Return the [x, y] coordinate for the center point of the cell that contains the specified text.  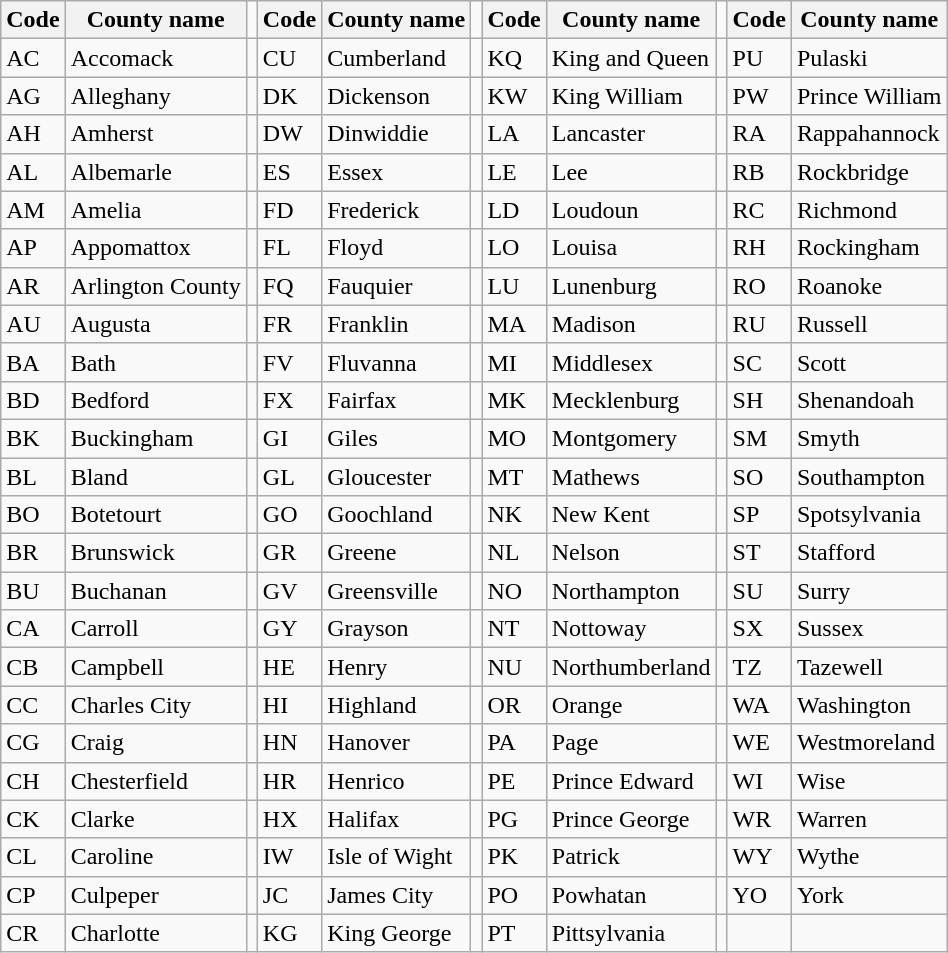
Southampton [869, 477]
LA [514, 134]
Northampton [631, 591]
Botetourt [156, 515]
Chesterfield [156, 781]
Pittsylvania [631, 933]
MI [514, 362]
Northumberland [631, 667]
Scott [869, 362]
Powhatan [631, 895]
RA [759, 134]
LU [514, 286]
Rockingham [869, 248]
Gloucester [396, 477]
RB [759, 172]
Buckingham [156, 438]
LO [514, 248]
AM [33, 210]
Prince Edward [631, 781]
LE [514, 172]
NK [514, 515]
CC [33, 705]
RO [759, 286]
DW [289, 134]
Grayson [396, 629]
SX [759, 629]
AU [33, 324]
James City [396, 895]
HX [289, 819]
Caroline [156, 857]
Halifax [396, 819]
Lunenburg [631, 286]
Arlington County [156, 286]
Lancaster [631, 134]
Lee [631, 172]
KW [514, 96]
Buchanan [156, 591]
Rappahannock [869, 134]
GV [289, 591]
Brunswick [156, 553]
MK [514, 400]
Frederick [396, 210]
PO [514, 895]
Orange [631, 705]
AL [33, 172]
Henry [396, 667]
RU [759, 324]
Bland [156, 477]
Louisa [631, 248]
NT [514, 629]
AP [33, 248]
HN [289, 743]
Clarke [156, 819]
CA [33, 629]
WE [759, 743]
York [869, 895]
Bedford [156, 400]
YO [759, 895]
LD [514, 210]
MA [514, 324]
AH [33, 134]
HE [289, 667]
BK [33, 438]
AC [33, 58]
BR [33, 553]
DK [289, 96]
PK [514, 857]
Pulaski [869, 58]
Roanoke [869, 286]
Alleghany [156, 96]
PW [759, 96]
Isle of Wight [396, 857]
SU [759, 591]
Appomattox [156, 248]
NU [514, 667]
Greene [396, 553]
NL [514, 553]
SM [759, 438]
CK [33, 819]
CL [33, 857]
Montgomery [631, 438]
AG [33, 96]
Nelson [631, 553]
Sussex [869, 629]
TZ [759, 667]
New Kent [631, 515]
PA [514, 743]
IW [289, 857]
Mathews [631, 477]
Cumberland [396, 58]
CH [33, 781]
CU [289, 58]
Spotsylvania [869, 515]
Fluvanna [396, 362]
Franklin [396, 324]
FR [289, 324]
Amherst [156, 134]
Wise [869, 781]
FV [289, 362]
MO [514, 438]
WI [759, 781]
Page [631, 743]
Loudoun [631, 210]
Surry [869, 591]
WY [759, 857]
Madison [631, 324]
BD [33, 400]
JC [289, 895]
PG [514, 819]
BL [33, 477]
FL [289, 248]
Russell [869, 324]
Richmond [869, 210]
GL [289, 477]
Goochland [396, 515]
CB [33, 667]
Essex [396, 172]
Amelia [156, 210]
Greensville [396, 591]
Albemarle [156, 172]
CP [33, 895]
NO [514, 591]
Fauquier [396, 286]
Henrico [396, 781]
CG [33, 743]
Culpeper [156, 895]
Dickenson [396, 96]
Middlesex [631, 362]
CR [33, 933]
Prince George [631, 819]
BA [33, 362]
Campbell [156, 667]
Patrick [631, 857]
Carroll [156, 629]
AR [33, 286]
BO [33, 515]
Accomack [156, 58]
RH [759, 248]
KQ [514, 58]
GO [289, 515]
GY [289, 629]
WR [759, 819]
Hanover [396, 743]
King George [396, 933]
Smyth [869, 438]
King and Queen [631, 58]
Shenandoah [869, 400]
Warren [869, 819]
BU [33, 591]
FD [289, 210]
Augusta [156, 324]
SC [759, 362]
FX [289, 400]
SH [759, 400]
GR [289, 553]
FQ [289, 286]
Stafford [869, 553]
HR [289, 781]
ST [759, 553]
ES [289, 172]
WA [759, 705]
OR [514, 705]
HI [289, 705]
MT [514, 477]
PU [759, 58]
Floyd [396, 248]
Bath [156, 362]
Wythe [869, 857]
KG [289, 933]
Washington [869, 705]
Rockbridge [869, 172]
Fairfax [396, 400]
Craig [156, 743]
King William [631, 96]
Charlotte [156, 933]
Dinwiddie [396, 134]
GI [289, 438]
Tazewell [869, 667]
Mecklenburg [631, 400]
Giles [396, 438]
SO [759, 477]
PT [514, 933]
Westmoreland [869, 743]
Charles City [156, 705]
Nottoway [631, 629]
SP [759, 515]
RC [759, 210]
Prince William [869, 96]
PE [514, 781]
Highland [396, 705]
